Capture the cell that displays the provided text and extract its (X, Y) central coordinate. 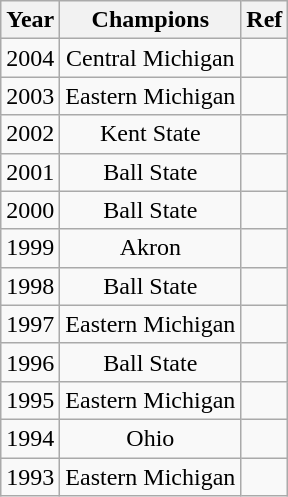
Champions (150, 20)
1993 (30, 477)
1998 (30, 286)
Year (30, 20)
Central Michigan (150, 58)
2002 (30, 134)
1999 (30, 248)
1994 (30, 438)
2000 (30, 210)
2003 (30, 96)
2001 (30, 172)
1997 (30, 324)
2004 (30, 58)
Ref (264, 20)
Kent State (150, 134)
Akron (150, 248)
Ohio (150, 438)
1995 (30, 400)
1996 (30, 362)
